Locate the cell with the specified text and output its (X, Y) center coordinate. 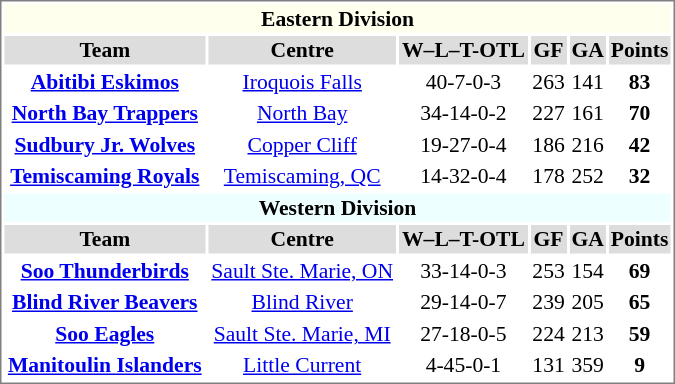
Copper Cliff (302, 144)
263 (549, 82)
Blind River Beavers (104, 302)
Western Division (337, 208)
186 (549, 144)
33-14-0-3 (463, 270)
252 (588, 176)
North Bay Trappers (104, 113)
213 (588, 334)
69 (640, 270)
131 (549, 365)
Sault Ste. Marie, ON (302, 270)
205 (588, 302)
161 (588, 113)
Sault Ste. Marie, MI (302, 334)
83 (640, 82)
154 (588, 270)
4-45-0-1 (463, 365)
14-32-0-4 (463, 176)
65 (640, 302)
29-14-0-7 (463, 302)
178 (549, 176)
141 (588, 82)
227 (549, 113)
Little Current (302, 365)
19-27-0-4 (463, 144)
Soo Eagles (104, 334)
224 (549, 334)
253 (549, 270)
34-14-0-2 (463, 113)
27-18-0-5 (463, 334)
Temiscaming, QC (302, 176)
40-7-0-3 (463, 82)
70 (640, 113)
Iroquois Falls (302, 82)
216 (588, 144)
Blind River (302, 302)
32 (640, 176)
Temiscaming Royals (104, 176)
Abitibi Eskimos (104, 82)
Sudbury Jr. Wolves (104, 144)
59 (640, 334)
North Bay (302, 113)
359 (588, 365)
9 (640, 365)
Manitoulin Islanders (104, 365)
Soo Thunderbirds (104, 270)
Eastern Division (337, 18)
42 (640, 144)
239 (549, 302)
